Search for the cell housing the specified text and yield its (x, y) center coordinate. 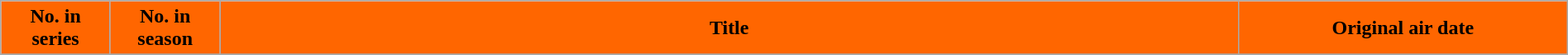
No. inseason (165, 28)
No. inseries (56, 28)
Title (729, 28)
Original air date (1403, 28)
